Identify which cell holds the provided text, then report its (x, y) central coordinate. 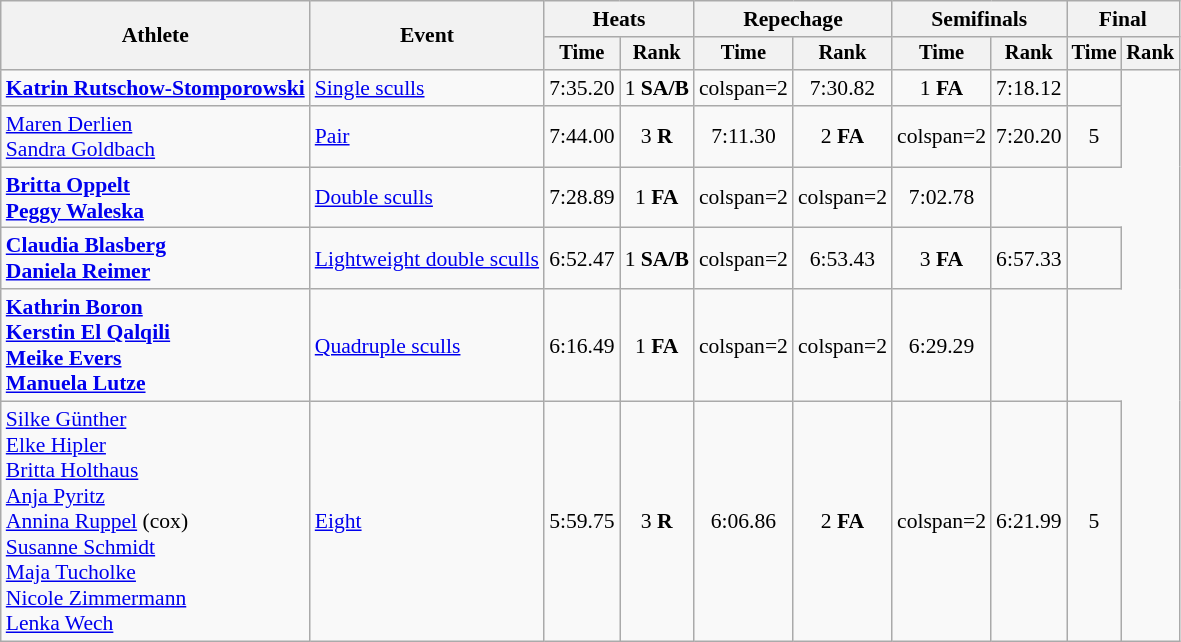
6:21.99 (1028, 522)
5:59.75 (582, 522)
Quadruple sculls (427, 345)
7:44.00 (582, 136)
7:28.89 (582, 198)
Repechage (793, 19)
Athlete (156, 36)
7:02.78 (942, 198)
Lightweight double sculls (427, 258)
6:57.33 (1028, 258)
7:18.12 (1028, 88)
Britta OppeltPeggy Waleska (156, 198)
Single sculls (427, 88)
Heats (619, 19)
7:35.20 (582, 88)
7:30.82 (842, 88)
7:20.20 (1028, 136)
3 FA (942, 258)
6:52.47 (582, 258)
Maren DerlienSandra Goldbach (156, 136)
6:29.29 (942, 345)
Kathrin BoronKerstin El QalqiliMeike EversManuela Lutze (156, 345)
Pair (427, 136)
6:16.49 (582, 345)
Semifinals (980, 19)
7:11.30 (744, 136)
Katrin Rutschow-Stomporowski (156, 88)
Silke GüntherElke HiplerBritta HolthausAnja PyritzAnnina Ruppel (cox)Susanne SchmidtMaja TucholkeNicole ZimmermannLenka Wech (156, 522)
Final (1123, 19)
6:06.86 (744, 522)
Event (427, 36)
Double sculls (427, 198)
Claudia BlasbergDaniela Reimer (156, 258)
6:53.43 (842, 258)
Eight (427, 522)
